Capture the cell that displays the provided text and extract its [X, Y] central coordinate. 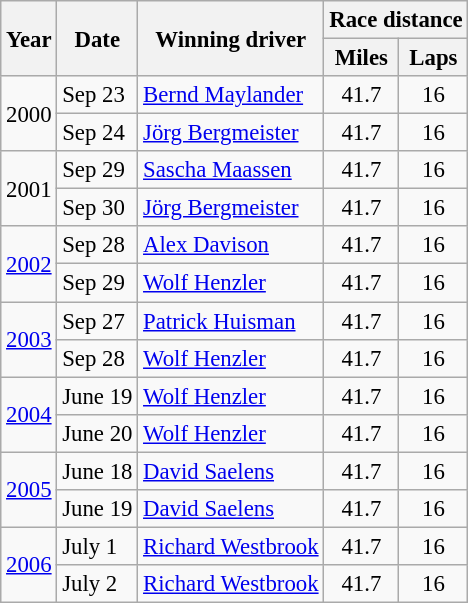
2000 [29, 114]
Sascha Maassen [231, 170]
2004 [29, 414]
Patrick Huisman [231, 321]
July 2 [98, 584]
June 20 [98, 433]
July 1 [98, 546]
Sep 24 [98, 133]
Sep 23 [98, 95]
Winning driver [231, 38]
Race distance [396, 20]
2003 [29, 340]
Bernd Maylander [231, 95]
Sep 30 [98, 208]
Year [29, 38]
June 18 [98, 471]
Miles [362, 58]
2005 [29, 490]
Sep 27 [98, 321]
Laps [434, 58]
2001 [29, 188]
Date [98, 38]
2002 [29, 264]
2006 [29, 564]
Alex Davison [231, 245]
